Extract the [X, Y] coordinate from the center of the cell holding the provided text.  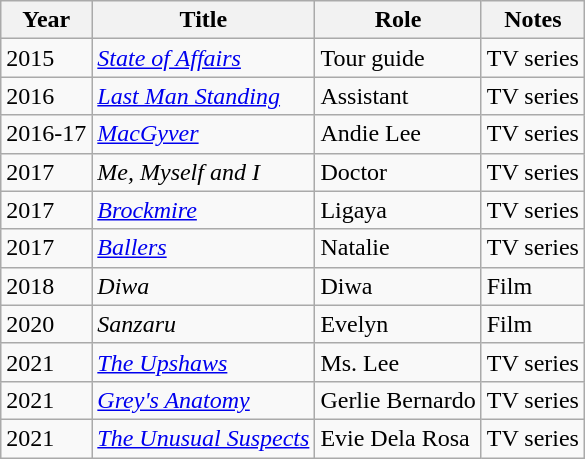
2020 [46, 324]
Year [46, 20]
Natalie [398, 248]
Evelyn [398, 324]
The Upshaws [204, 362]
Last Man Standing [204, 96]
Tour guide [398, 58]
Title [204, 20]
Ballers [204, 248]
Andie Lee [398, 134]
Evie Dela Rosa [398, 438]
Me, Myself and I [204, 172]
State of Affairs [204, 58]
MacGyver [204, 134]
Ms. Lee [398, 362]
Assistant [398, 96]
Grey's Anatomy [204, 400]
Ligaya [398, 210]
Notes [532, 20]
Doctor [398, 172]
Role [398, 20]
2016-17 [46, 134]
Sanzaru [204, 324]
The Unusual Suspects [204, 438]
2016 [46, 96]
Brockmire [204, 210]
Gerlie Bernardo [398, 400]
2018 [46, 286]
2015 [46, 58]
